Identify which cell holds the provided text, then report its [x, y] central coordinate. 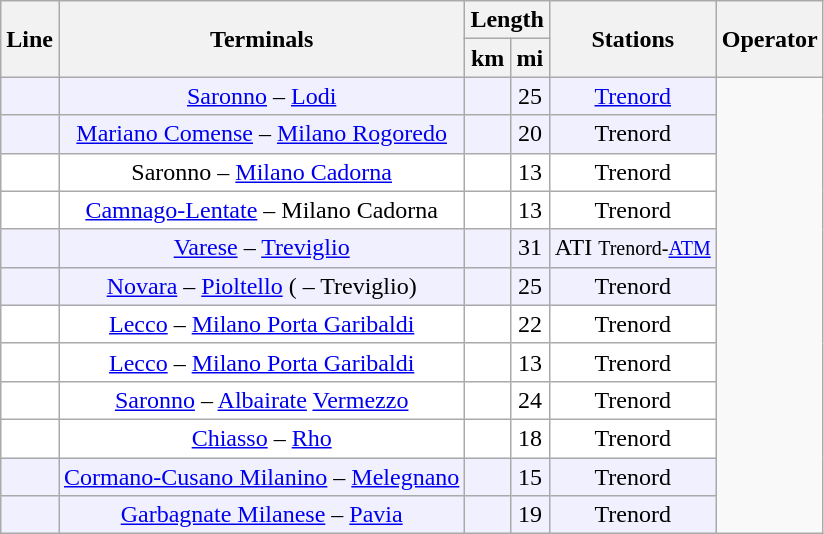
18 [530, 438]
Line [30, 39]
15 [530, 477]
Varese – Treviglio [261, 248]
Saronno – Albairate Vermezzo [261, 400]
km [488, 58]
Garbagnate Milanese – Pavia [261, 515]
Mariano Comense – Milano Rogoredo [261, 134]
ATI Trenord-ATM [632, 248]
31 [530, 248]
24 [530, 400]
Novara – Pioltello ( – Treviglio) [261, 286]
Cormano-Cusano Milanino – Melegnano [261, 477]
Camnago-Lentate – Milano Cadorna [261, 210]
Saronno – Milano Cadorna [261, 172]
Operator [770, 39]
Saronno – Lodi [261, 96]
19 [530, 515]
mi [530, 58]
22 [530, 324]
Chiasso – Rho [261, 438]
Stations [632, 39]
Length [507, 20]
20 [530, 134]
Terminals [261, 39]
